Extract the (x, y) coordinate from the center of the cell holding the provided text.  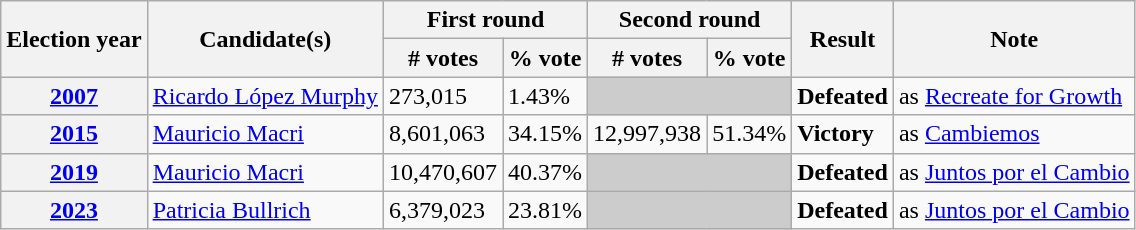
2023 (74, 210)
273,015 (442, 96)
10,470,607 (442, 172)
Ricardo López Murphy (265, 96)
Result (843, 39)
Patricia Bullrich (265, 210)
Second round (690, 20)
51.34% (750, 134)
2007 (74, 96)
as Cambiemos (1014, 134)
Candidate(s) (265, 39)
2019 (74, 172)
Victory (843, 134)
40.37% (546, 172)
23.81% (546, 210)
Election year (74, 39)
8,601,063 (442, 134)
Note (1014, 39)
as Recreate for Growth (1014, 96)
2015 (74, 134)
34.15% (546, 134)
6,379,023 (442, 210)
12,997,938 (648, 134)
First round (485, 20)
1.43% (546, 96)
